Locate the cell with the specified text and output its [X, Y] center coordinate. 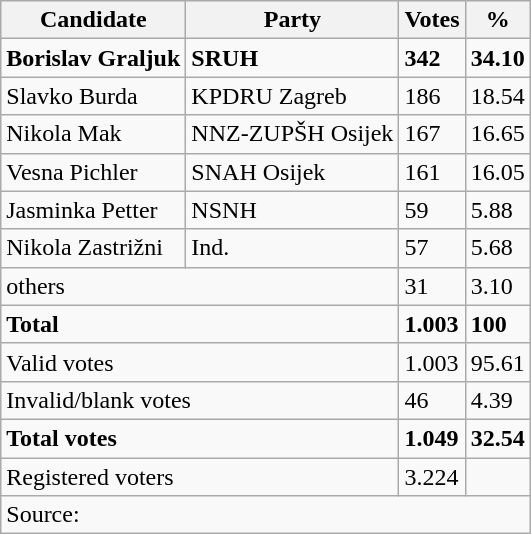
1.049 [432, 438]
32.54 [498, 438]
Vesna Pichler [94, 172]
16.65 [498, 134]
Registered voters [200, 477]
5.88 [498, 210]
Votes [432, 20]
NNZ-ZUPŠH Osijek [292, 134]
Total [200, 324]
Nikola Zastrižni [94, 248]
3.10 [498, 286]
5.68 [498, 248]
16.05 [498, 172]
Nikola Mak [94, 134]
167 [432, 134]
3.224 [432, 477]
Candidate [94, 20]
Jasminka Petter [94, 210]
Borislav Graljuk [94, 58]
Ind. [292, 248]
342 [432, 58]
Total votes [200, 438]
31 [432, 286]
18.54 [498, 96]
SRUH [292, 58]
46 [432, 400]
SNAH Osijek [292, 172]
Invalid/blank votes [200, 400]
Source: [266, 515]
Party [292, 20]
Valid votes [200, 362]
59 [432, 210]
Slavko Burda [94, 96]
100 [498, 324]
% [498, 20]
4.39 [498, 400]
161 [432, 172]
NSNH [292, 210]
57 [432, 248]
186 [432, 96]
others [200, 286]
34.10 [498, 58]
95.61 [498, 362]
KPDRU Zagreb [292, 96]
